Provide the [x, y] coordinate of the cell's center where the given text is located.  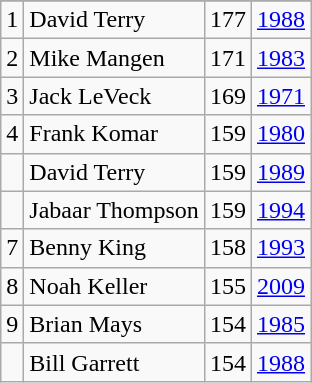
155 [228, 286]
1983 [280, 58]
Mike Mangen [114, 58]
3 [12, 96]
4 [12, 134]
177 [228, 20]
158 [228, 248]
1989 [280, 172]
Bill Garrett [114, 362]
1994 [280, 210]
2009 [280, 286]
8 [12, 286]
1 [12, 20]
Jabaar Thompson [114, 210]
1971 [280, 96]
171 [228, 58]
Benny King [114, 248]
Frank Komar [114, 134]
9 [12, 324]
Noah Keller [114, 286]
Brian Mays [114, 324]
2 [12, 58]
7 [12, 248]
1993 [280, 248]
169 [228, 96]
1980 [280, 134]
1985 [280, 324]
Jack LeVeck [114, 96]
